Identify which cell holds the provided text, then report its [X, Y] central coordinate. 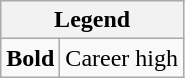
Career high [122, 58]
Bold [30, 58]
Legend [92, 20]
